Detect which cell encompasses the target text, then output its [X, Y] center coordinate. 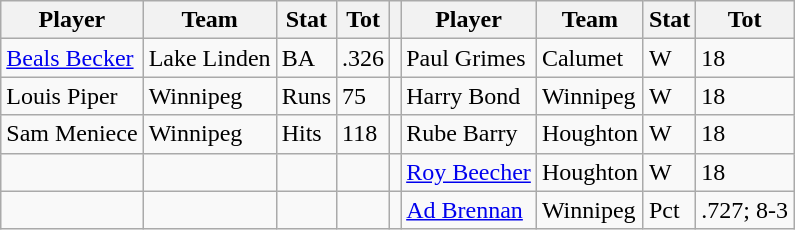
Roy Beecher [469, 172]
Calumet [590, 58]
Ad Brennan [469, 210]
BA [306, 58]
Hits [306, 134]
.727; 8-3 [745, 210]
Rube Barry [469, 134]
Harry Bond [469, 96]
.326 [364, 58]
Sam Meniece [72, 134]
Louis Piper [72, 96]
Beals Becker [72, 58]
Lake Linden [210, 58]
Paul Grimes [469, 58]
118 [364, 134]
Runs [306, 96]
Pct [669, 210]
75 [364, 96]
